Locate the cell with the specified text and output its [x, y] center coordinate. 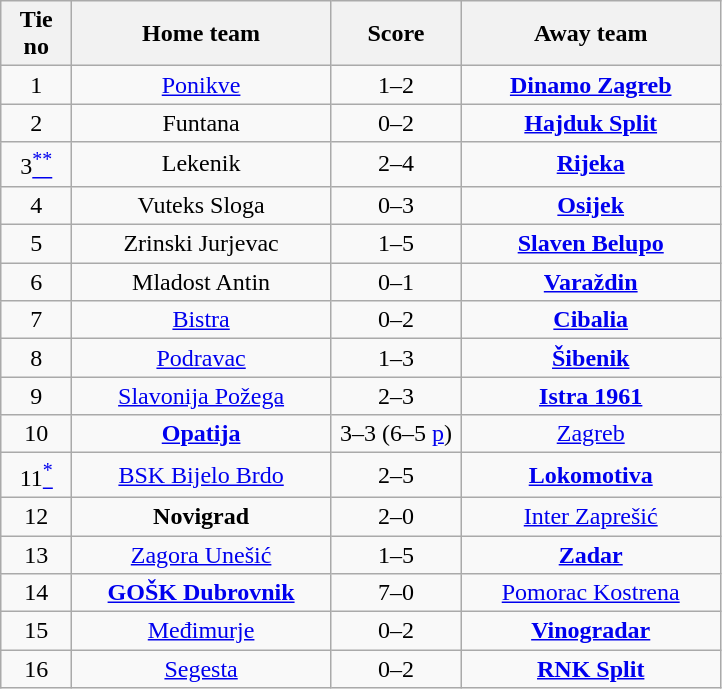
14 [36, 593]
Away team [590, 34]
Cibalia [590, 320]
4 [36, 205]
Zagreb [590, 434]
1 [36, 85]
Dinamo Zagreb [590, 85]
15 [36, 631]
2–5 [396, 476]
7–0 [396, 593]
Rijeka [590, 164]
13 [36, 555]
Lokomotiva [590, 476]
Inter Zaprešić [590, 516]
2–4 [396, 164]
3–3 (6–5 p) [396, 434]
Home team [202, 34]
BSK Bijelo Brdo [202, 476]
11* [36, 476]
8 [36, 358]
Tie no [36, 34]
9 [36, 396]
12 [36, 516]
Međimurje [202, 631]
Hajduk Split [590, 123]
Mladost Antin [202, 282]
Bistra [202, 320]
GOŠK Dubrovnik [202, 593]
Slavonija Požega [202, 396]
Podravac [202, 358]
2 [36, 123]
0–3 [396, 205]
0–1 [396, 282]
Osijek [590, 205]
Zrinski Jurjevac [202, 244]
Vuteks Sloga [202, 205]
Opatija [202, 434]
Pomorac Kostrena [590, 593]
6 [36, 282]
Ponikve [202, 85]
3** [36, 164]
2–3 [396, 396]
10 [36, 434]
16 [36, 669]
Varaždin [590, 282]
Vinogradar [590, 631]
Istra 1961 [590, 396]
1–2 [396, 85]
Zadar [590, 555]
1–3 [396, 358]
Šibenik [590, 358]
2–0 [396, 516]
RNK Split [590, 669]
5 [36, 244]
Score [396, 34]
Segesta [202, 669]
Lekenik [202, 164]
Slaven Belupo [590, 244]
Novigrad [202, 516]
7 [36, 320]
Zagora Unešić [202, 555]
Funtana [202, 123]
